Return (X, Y) of the center of cell containing provided text 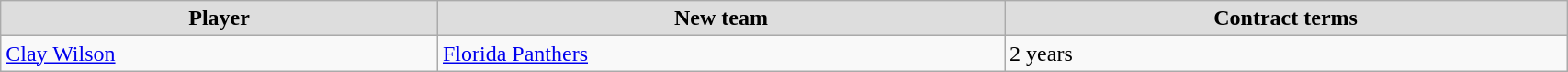
Clay Wilson (220, 54)
New team (720, 18)
Player (220, 18)
2 years (1286, 54)
Florida Panthers (720, 54)
Contract terms (1286, 18)
